Return the [X, Y] coordinate for the center point of the cell that contains the specified text.  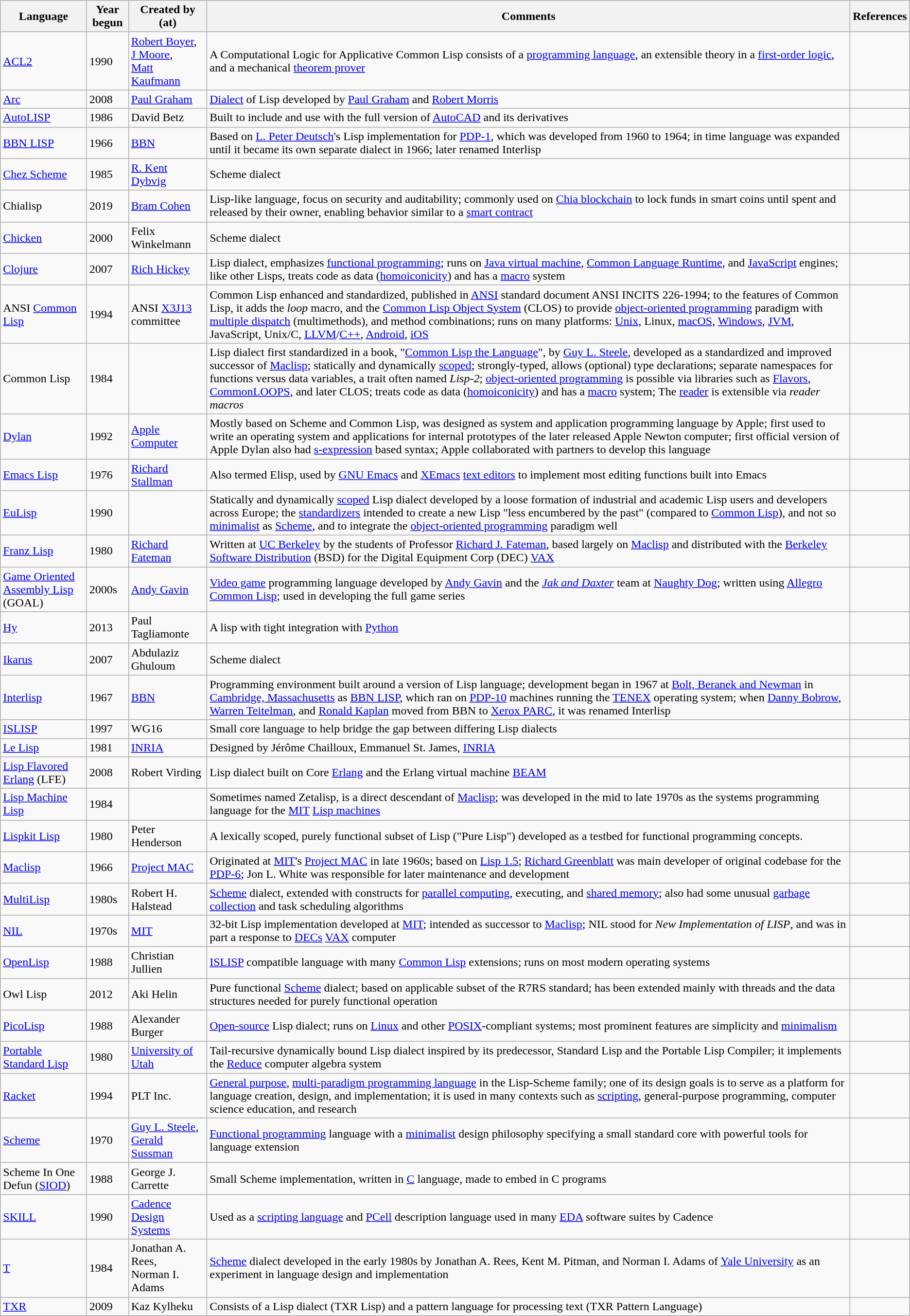
PicoLisp [44, 1026]
Scheme [44, 1140]
Chialisp [44, 206]
R. Kent Dybvig [167, 174]
ISLISP [44, 729]
1967 [107, 697]
ANSI Common Lisp [44, 314]
Also termed Elisp, used by GNU Emacs and XEmacs text editors to implement most editing functions built into Emacs [529, 475]
Lisp Flavored Erlang (LFE) [44, 772]
1981 [107, 747]
Emacs Lisp [44, 475]
References [880, 17]
Ikarus [44, 659]
Lisp dialect built on Core Erlang and the Erlang virtual machine BEAM [529, 772]
George J. Carrette [167, 1179]
Racket [44, 1096]
INRIA [167, 747]
Jonathan A. Rees,Norman I. Adams [167, 1268]
Chicken [44, 237]
EuLisp [44, 513]
2019 [107, 206]
Comments [529, 17]
Felix Winkelmann [167, 237]
2000 [107, 237]
SKILL [44, 1217]
MIT [167, 931]
Apple Computer [167, 436]
Le Lisp [44, 747]
Abdulaziz Ghuloum [167, 659]
Owl Lisp [44, 994]
Open-source Lisp dialect; runs on Linux and other POSIX-compliant systems; most prominent features are simplicity and minimalism [529, 1026]
Consists of a Lisp dialect (TXR Lisp) and a pattern language for processing text (TXR Pattern Language) [529, 1306]
Dylan [44, 436]
Common Lisp [44, 378]
1976 [107, 475]
Alexander Burger [167, 1026]
TXR [44, 1306]
1970s [107, 931]
Lisp Machine Lisp [44, 804]
Andy Gavin [167, 589]
1980s [107, 899]
MultiLisp [44, 899]
1986 [107, 118]
PLT Inc. [167, 1096]
1997 [107, 729]
2009 [107, 1306]
Robert Boyer,J Moore,Matt Kaufmann [167, 61]
BBN LISP [44, 143]
1992 [107, 436]
Year begun [107, 17]
Christian Jullien [167, 962]
Small Scheme implementation, written in C language, made to embed in C programs [529, 1179]
Peter Henderson [167, 836]
Portable Standard Lisp [44, 1057]
Created by (at) [167, 17]
Richard Stallman [167, 475]
2013 [107, 627]
Lispkit Lisp [44, 836]
Cadence Design Systems [167, 1217]
T [44, 1268]
Small core language to help bridge the gap between differing Lisp dialects [529, 729]
A lexically scoped, purely functional subset of Lisp ("Pure Lisp") developed as a testbed for functional programming concepts. [529, 836]
Functional programming language with a minimalist design philosophy specifying a small standard core with powerful tools for language extension [529, 1140]
Richard Fateman [167, 551]
Robert Virding [167, 772]
Designed by Jérôme Chailloux, Emmanuel St. James, INRIA [529, 747]
AutoLISP [44, 118]
University of Utah [167, 1057]
Scheme In One Defun (SIOD) [44, 1179]
Chez Scheme [44, 174]
Aki Helin [167, 994]
1985 [107, 174]
OpenLisp [44, 962]
1970 [107, 1140]
Clojure [44, 269]
ANSI X3J13 committee [167, 314]
Guy L. Steele,Gerald Sussman [167, 1140]
Language [44, 17]
Paul Graham [167, 99]
Franz Lisp [44, 551]
NIL [44, 931]
Game Oriented Assembly Lisp (GOAL) [44, 589]
2012 [107, 994]
Paul Tagliamonte [167, 627]
ACL2 [44, 61]
Arc [44, 99]
Dialect of Lisp developed by Paul Graham and Robert Morris [529, 99]
2000s [107, 589]
Project MAC [167, 868]
ISLISP compatible language with many Common Lisp extensions; runs on most modern operating systems [529, 962]
Interlisp [44, 697]
Used as a scripting language and PCell description language used in many EDA software suites by Cadence [529, 1217]
Rich Hickey [167, 269]
Hy [44, 627]
WG16 [167, 729]
Maclisp [44, 868]
A lisp with tight integration with Python [529, 627]
David Betz [167, 118]
Robert H. Halstead [167, 899]
Built to include and use with the full version of AutoCAD and its derivatives [529, 118]
Bram Cohen [167, 206]
Kaz Kylheku [167, 1306]
